Extract the [x, y] coordinate from the center of the cell holding the provided text.  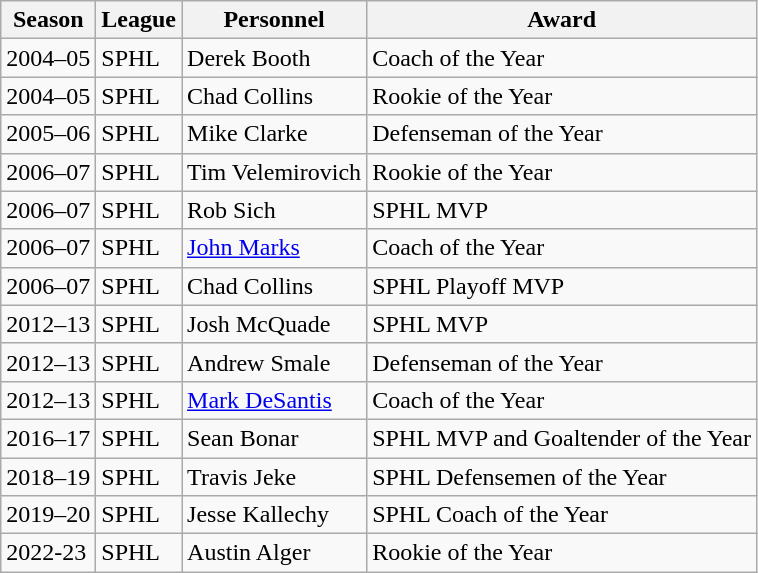
2019–20 [48, 515]
2005–06 [48, 134]
SPHL Playoff MVP [562, 286]
Jesse Kallechy [274, 515]
Josh McQuade [274, 324]
2022-23 [48, 553]
Mike Clarke [274, 134]
Sean Bonar [274, 438]
SPHL Coach of the Year [562, 515]
Rob Sich [274, 210]
Andrew Smale [274, 362]
Award [562, 20]
Season [48, 20]
2018–19 [48, 477]
Austin Alger [274, 553]
SPHL Defensemen of the Year [562, 477]
John Marks [274, 248]
League [139, 20]
SPHL MVP and Goaltender of the Year [562, 438]
Mark DeSantis [274, 400]
Derek Booth [274, 58]
Tim Velemirovich [274, 172]
Travis Jeke [274, 477]
Personnel [274, 20]
2016–17 [48, 438]
